Detect which cell encompasses the target text, then output its [X, Y] center coordinate. 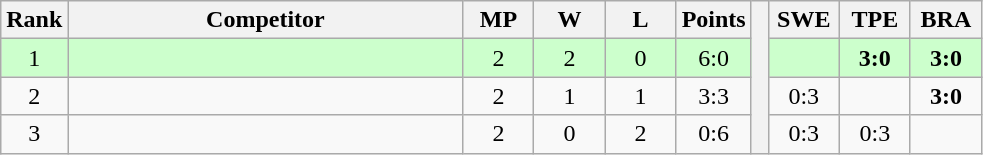
TPE [874, 20]
Points [714, 20]
3:3 [714, 96]
BRA [946, 20]
Rank [34, 20]
6:0 [714, 58]
3 [34, 134]
0:6 [714, 134]
W [570, 20]
Competitor [266, 20]
L [640, 20]
MP [498, 20]
SWE [804, 20]
